Pinpoint the cell where the given text exists, returning its [X, Y] midpoint coordinate. 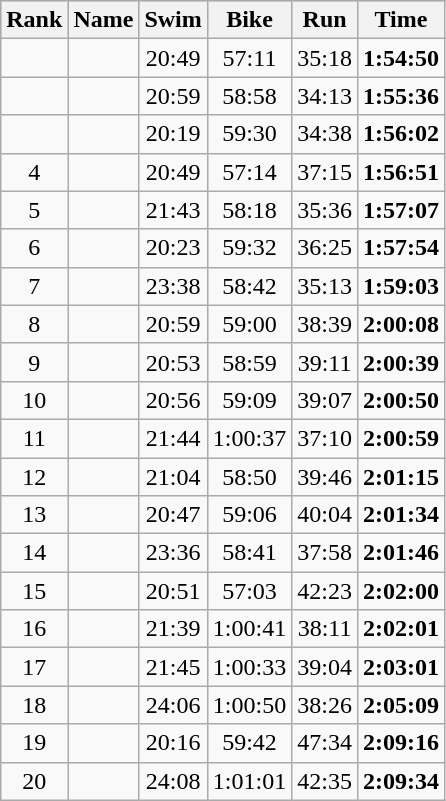
58:50 [249, 477]
58:41 [249, 553]
35:36 [325, 210]
Swim [173, 20]
Run [325, 20]
7 [34, 286]
Rank [34, 20]
2:01:15 [400, 477]
39:07 [325, 400]
35:18 [325, 58]
18 [34, 705]
39:46 [325, 477]
2:02:01 [400, 629]
21:44 [173, 438]
1:57:54 [400, 248]
19 [34, 743]
36:25 [325, 248]
1:54:50 [400, 58]
2:02:00 [400, 591]
42:23 [325, 591]
2:00:59 [400, 438]
38:26 [325, 705]
59:42 [249, 743]
24:06 [173, 705]
37:58 [325, 553]
20:16 [173, 743]
2:00:50 [400, 400]
20:23 [173, 248]
16 [34, 629]
2:01:46 [400, 553]
14 [34, 553]
Time [400, 20]
1:00:33 [249, 667]
1:01:01 [249, 781]
58:42 [249, 286]
2:09:34 [400, 781]
13 [34, 515]
5 [34, 210]
17 [34, 667]
21:04 [173, 477]
37:10 [325, 438]
20:19 [173, 134]
34:38 [325, 134]
57:03 [249, 591]
58:58 [249, 96]
58:18 [249, 210]
4 [34, 172]
2:00:08 [400, 324]
2:05:09 [400, 705]
34:13 [325, 96]
20 [34, 781]
1:56:51 [400, 172]
59:32 [249, 248]
1:55:36 [400, 96]
Name [104, 20]
57:14 [249, 172]
2:03:01 [400, 667]
59:09 [249, 400]
Bike [249, 20]
40:04 [325, 515]
37:15 [325, 172]
12 [34, 477]
59:00 [249, 324]
1:00:37 [249, 438]
15 [34, 591]
38:39 [325, 324]
8 [34, 324]
47:34 [325, 743]
59:30 [249, 134]
57:11 [249, 58]
9 [34, 362]
2:09:16 [400, 743]
1:56:02 [400, 134]
23:36 [173, 553]
1:59:03 [400, 286]
20:56 [173, 400]
21:43 [173, 210]
38:11 [325, 629]
39:11 [325, 362]
24:08 [173, 781]
11 [34, 438]
6 [34, 248]
42:35 [325, 781]
59:06 [249, 515]
1:57:07 [400, 210]
58:59 [249, 362]
35:13 [325, 286]
1:00:41 [249, 629]
21:39 [173, 629]
20:53 [173, 362]
1:00:50 [249, 705]
23:38 [173, 286]
2:01:34 [400, 515]
39:04 [325, 667]
2:00:39 [400, 362]
20:47 [173, 515]
10 [34, 400]
21:45 [173, 667]
20:51 [173, 591]
